Extract the [x, y] coordinate from the center of the cell holding the provided text.  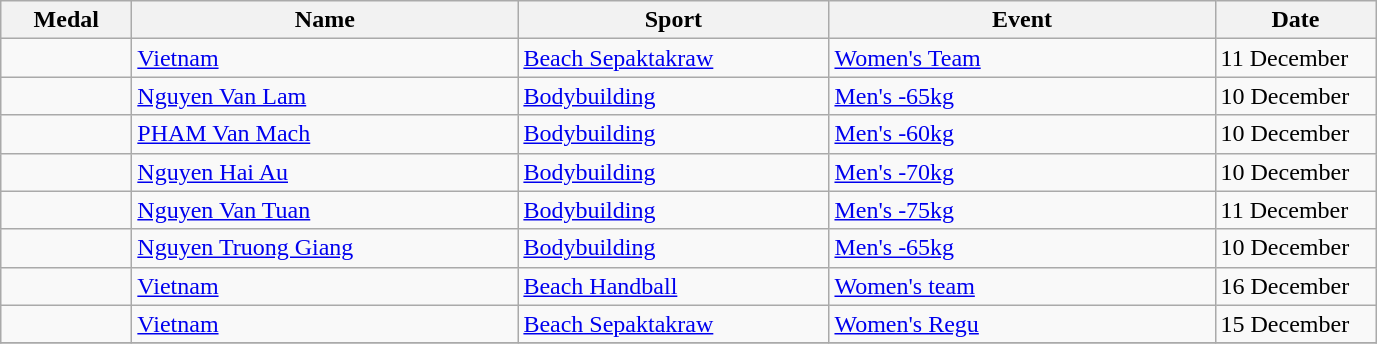
Men's -60kg [1022, 134]
Men's -70kg [1022, 172]
Beach Handball [674, 286]
Date [1296, 20]
Nguyen Hai Au [325, 172]
Women's team [1022, 286]
Women's Team [1022, 58]
16 December [1296, 286]
Medal [66, 20]
15 December [1296, 324]
Nguyen Van Lam [325, 96]
Men's -75kg [1022, 210]
Event [1022, 20]
Sport [674, 20]
Women's Regu [1022, 324]
Nguyen Truong Giang [325, 248]
PHAM Van Mach [325, 134]
Name [325, 20]
Nguyen Van Tuan [325, 210]
